From the cell containing the given text, extract its center point as [X, Y] coordinate. 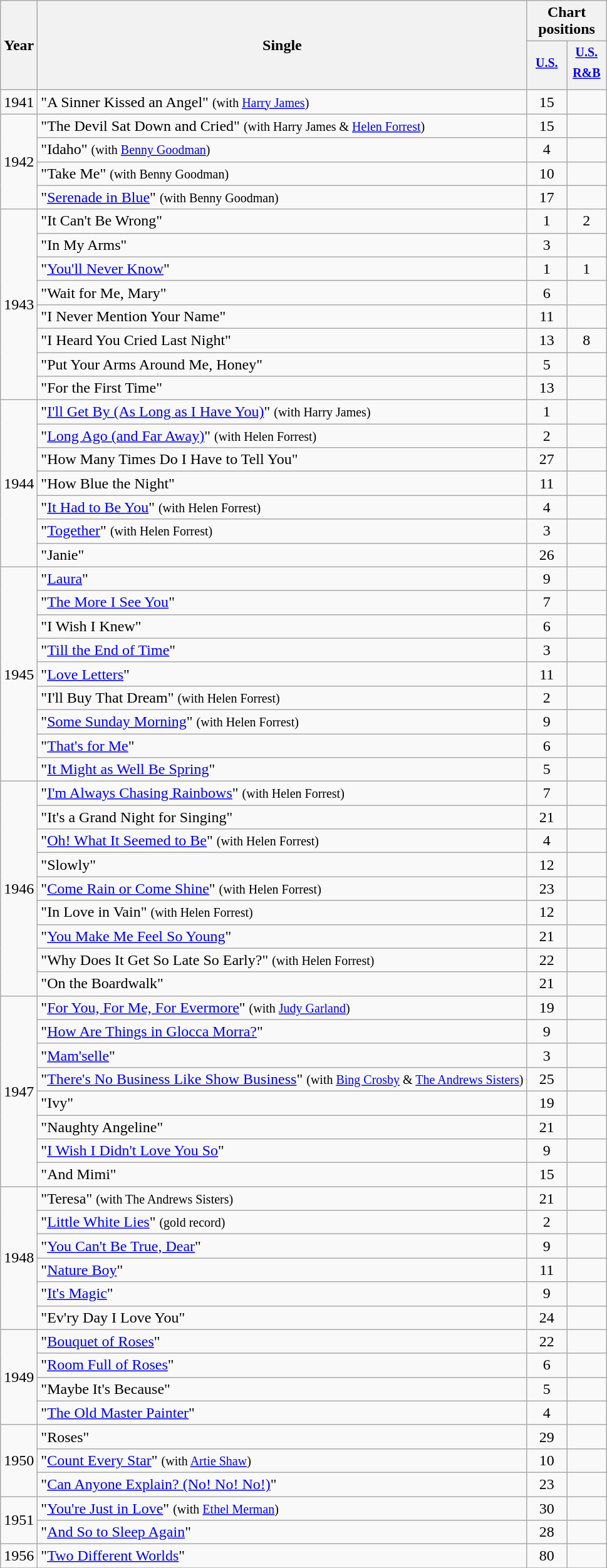
"Can Anyone Explain? (No! No! No!)" [282, 1484]
"Mam'selle" [282, 1055]
"Laura" [282, 579]
"I'll Buy That Dream" (with Helen Forrest) [282, 698]
"Count Every Star" (with Artie Shaw) [282, 1460]
"How Are Things in Glocca Morra?" [282, 1031]
"For You, For Me, For Evermore" (with Judy Garland) [282, 1008]
"Long Ago (and Far Away)" (with Helen Forrest) [282, 436]
"For the First Time" [282, 388]
"How Blue the Night" [282, 483]
"It's a Grand Night for Singing" [282, 817]
Single [282, 45]
"Serenade in Blue" (with Benny Goodman) [282, 197]
30 [547, 1509]
"Wait for Me, Mary" [282, 292]
"Naughty Angeline" [282, 1127]
"How Many Times Do I Have to Tell You" [282, 460]
"Why Does It Get So Late So Early?" (with Helen Forrest) [282, 960]
"I Wish I Didn't Love You So" [282, 1151]
1948 [19, 1258]
17 [547, 197]
1944 [19, 483]
1947 [19, 1091]
"Idaho" (with Benny Goodman) [282, 150]
Chart positions [566, 21]
"It's Magic" [282, 1294]
28 [547, 1532]
"I Wish I Knew" [282, 626]
"The Devil Sat Down and Cried" (with Harry James & Helen Forrest) [282, 126]
"Oh! What It Seemed to Be" (with Helen Forrest) [282, 841]
"Together" (with Helen Forrest) [282, 531]
"In My Arms" [282, 245]
"And So to Sleep Again" [282, 1532]
"Till the End of Time" [282, 650]
"You're Just in Love" (with Ethel Merman) [282, 1509]
"I'll Get By (As Long as I Have You)" (with Harry James) [282, 412]
U.S.R&B [587, 66]
1943 [19, 304]
"The Old Master Painter" [282, 1413]
"And Mimi" [282, 1175]
"Teresa" (with The Andrews Sisters) [282, 1199]
"Bouquet of Roses" [282, 1341]
"Two Different Worlds" [282, 1556]
"You Can't Be True, Dear" [282, 1246]
"Ivy" [282, 1103]
"Room Full of Roses" [282, 1365]
"Love Letters" [282, 674]
1956 [19, 1556]
"That's for Me" [282, 746]
"The More I See You" [282, 602]
1950 [19, 1460]
"I Heard You Cried Last Night" [282, 340]
1941 [19, 102]
80 [547, 1556]
U.S. [547, 66]
1945 [19, 674]
"I Never Mention Your Name" [282, 316]
1946 [19, 889]
"It Might as Well Be Spring" [282, 770]
"You'll Never Know" [282, 269]
1942 [19, 162]
"Take Me" (with Benny Goodman) [282, 173]
24 [547, 1318]
"Ev'ry Day I Love You" [282, 1318]
"I'm Always Chasing Rainbows" (with Helen Forrest) [282, 793]
1949 [19, 1377]
"In Love in Vain" (with Helen Forrest) [282, 912]
29 [547, 1436]
"There's No Business Like Show Business" (with Bing Crosby & The Andrews Sisters) [282, 1079]
"Nature Boy" [282, 1270]
"Slowly" [282, 865]
"Roses" [282, 1436]
"It Had to Be You" (with Helen Forrest) [282, 507]
"Maybe It's Because" [282, 1389]
"On the Boardwalk" [282, 984]
"It Can't Be Wrong" [282, 221]
25 [547, 1079]
27 [547, 460]
"Little White Lies" (gold record) [282, 1222]
8 [587, 340]
"A Sinner Kissed an Angel" (with Harry James) [282, 102]
1951 [19, 1520]
26 [547, 555]
"Janie" [282, 555]
Year [19, 45]
"Come Rain or Come Shine" (with Helen Forrest) [282, 889]
"You Make Me Feel So Young" [282, 936]
"Put Your Arms Around Me, Honey" [282, 364]
"Some Sunday Morning" (with Helen Forrest) [282, 721]
